Return the (x, y) coordinate for the center point of the cell that contains the specified text.  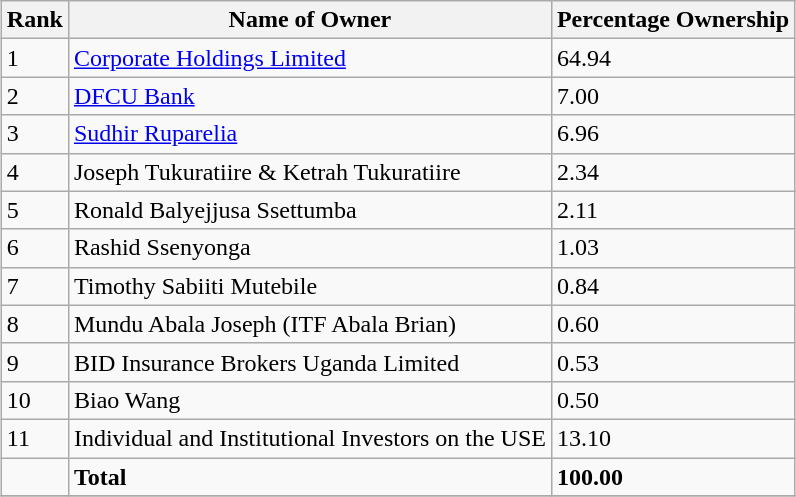
2 (34, 96)
Ronald Balyejjusa Ssettumba (310, 210)
6.96 (672, 134)
100.00 (672, 477)
0.84 (672, 286)
11 (34, 438)
Percentage Ownership (672, 20)
DFCU Bank (310, 96)
Individual and Institutional Investors on the USE (310, 438)
5 (34, 210)
0.60 (672, 324)
Mundu Abala Joseph (ITF Abala Brian) (310, 324)
Corporate Holdings Limited (310, 58)
Joseph Tukuratiire & Ketrah Tukuratiire (310, 172)
Timothy Sabiiti Mutebile (310, 286)
BID Insurance Brokers Uganda Limited (310, 362)
2.34 (672, 172)
10 (34, 400)
9 (34, 362)
3 (34, 134)
Name of Owner (310, 20)
7 (34, 286)
1 (34, 58)
64.94 (672, 58)
Biao Wang (310, 400)
8 (34, 324)
Rank (34, 20)
0.50 (672, 400)
7.00 (672, 96)
2.11 (672, 210)
4 (34, 172)
1.03 (672, 248)
Rashid Ssenyonga (310, 248)
13.10 (672, 438)
Total (310, 477)
Sudhir Ruparelia (310, 134)
6 (34, 248)
0.53 (672, 362)
